For the text-containing cell, return its midpoint in (X, Y) coordinate format. 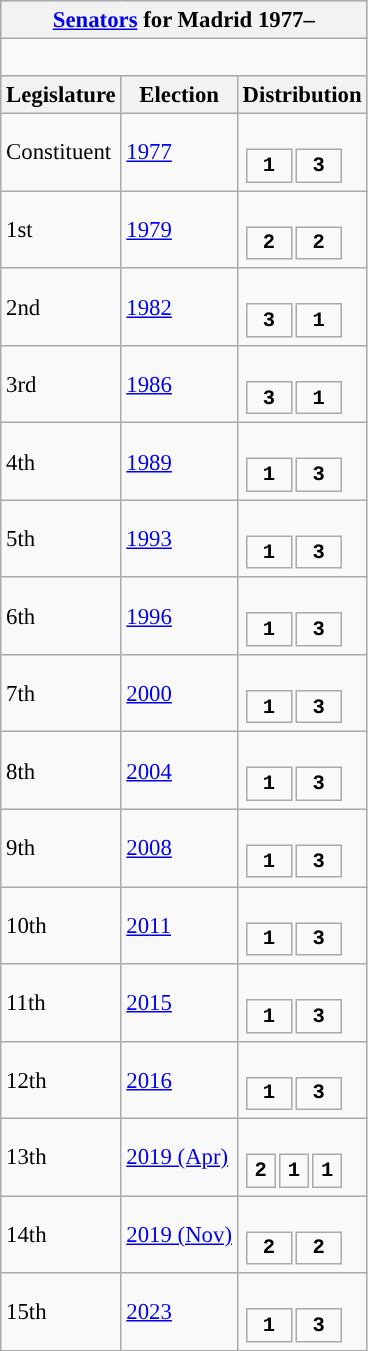
1982 (179, 306)
Legislature (61, 95)
13th (61, 1158)
1989 (179, 462)
Senators for Madrid 1977– (184, 20)
2023 (179, 1312)
Constituent (61, 152)
2015 (179, 1002)
Distribution (302, 95)
1996 (179, 616)
2011 (179, 926)
2008 (179, 848)
1st (61, 230)
2000 (179, 694)
2019 (Nov) (179, 1234)
12th (61, 1080)
7th (61, 694)
6th (61, 616)
1977 (179, 152)
9th (61, 848)
1986 (179, 384)
Election (179, 95)
2 1 1 (302, 1158)
2016 (179, 1080)
8th (61, 770)
1993 (179, 538)
2004 (179, 770)
3rd (61, 384)
2019 (Apr) (179, 1158)
4th (61, 462)
2nd (61, 306)
5th (61, 538)
14th (61, 1234)
10th (61, 926)
11th (61, 1002)
15th (61, 1312)
1979 (179, 230)
